For the text-containing cell, return its midpoint in (x, y) coordinate format. 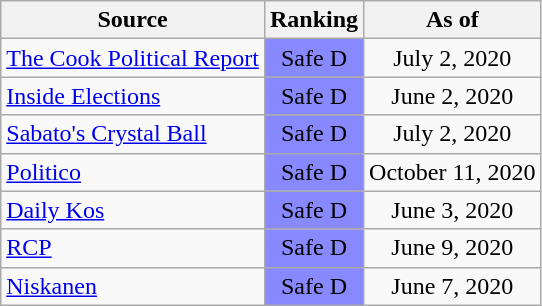
Daily Kos (133, 210)
June 9, 2020 (452, 248)
RCP (133, 248)
Source (133, 20)
Sabato's Crystal Ball (133, 134)
October 11, 2020 (452, 172)
June 2, 2020 (452, 96)
Politico (133, 172)
June 7, 2020 (452, 286)
Inside Elections (133, 96)
Niskanen (133, 286)
June 3, 2020 (452, 210)
Ranking (314, 20)
As of (452, 20)
The Cook Political Report (133, 58)
